Find where the given text appears and provide that cell's center as [x, y] coordinate. 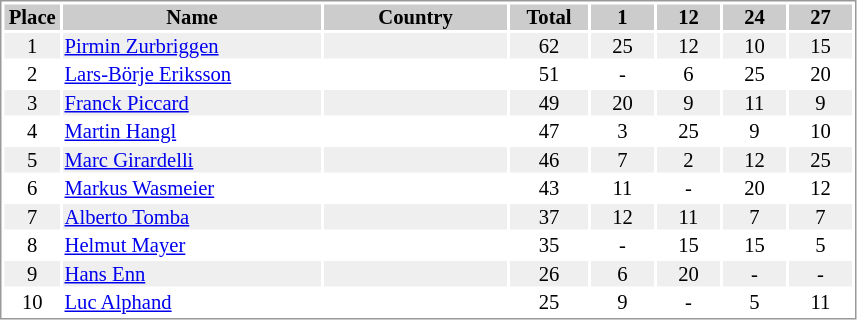
43 [549, 189]
62 [549, 46]
Martin Hangl [192, 131]
Name [192, 17]
27 [820, 17]
Helmut Mayer [192, 245]
Lars-Börje Eriksson [192, 75]
8 [32, 245]
26 [549, 274]
Place [32, 17]
47 [549, 131]
4 [32, 131]
24 [754, 17]
Franck Piccard [192, 103]
Alberto Tomba [192, 217]
Marc Girardelli [192, 160]
37 [549, 217]
Country [416, 17]
Markus Wasmeier [192, 189]
Luc Alphand [192, 303]
Hans Enn [192, 274]
35 [549, 245]
Pirmin Zurbriggen [192, 46]
Total [549, 17]
46 [549, 160]
49 [549, 103]
51 [549, 75]
